Find where the given text appears and provide that cell's center as (X, Y) coordinate. 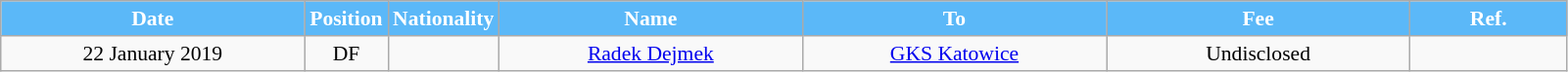
Undisclosed (1259, 54)
Date (153, 18)
GKS Katowice (954, 54)
Name (650, 18)
DF (347, 54)
Nationality (443, 18)
Ref. (1489, 18)
To (954, 18)
Position (347, 18)
Radek Dejmek (650, 54)
22 January 2019 (153, 54)
Fee (1259, 18)
